Scan for the cell matching the given text and deliver its [x, y] coordinate at center. 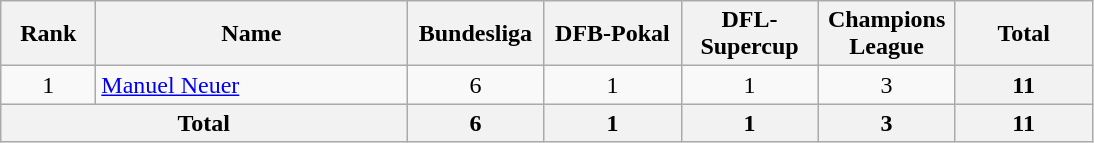
Bundesliga [476, 34]
Champions League [886, 34]
DFL-Supercup [750, 34]
Name [252, 34]
DFB-Pokal [612, 34]
Rank [48, 34]
Manuel Neuer [252, 85]
